From the cell containing the given text, extract its center point as [X, Y] coordinate. 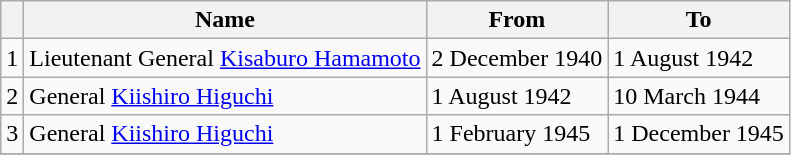
10 March 1944 [699, 96]
2 [12, 96]
From [517, 20]
To [699, 20]
2 December 1940 [517, 58]
Lieutenant General Kisaburo Hamamoto [225, 58]
Name [225, 20]
1 [12, 58]
1 December 1945 [699, 134]
3 [12, 134]
1 February 1945 [517, 134]
